Search for the cell housing the specified text and yield its (x, y) center coordinate. 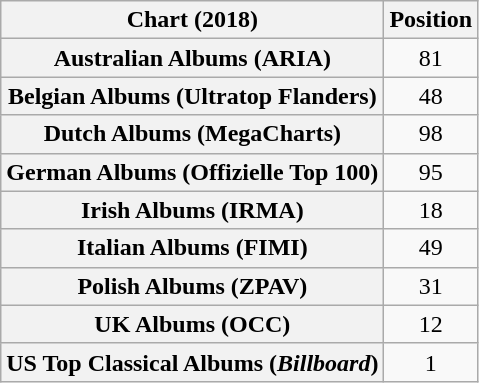
81 (431, 58)
German Albums (Offizielle Top 100) (192, 172)
98 (431, 134)
Australian Albums (ARIA) (192, 58)
Dutch Albums (MegaCharts) (192, 134)
Belgian Albums (Ultratop Flanders) (192, 96)
48 (431, 96)
12 (431, 324)
Irish Albums (IRMA) (192, 210)
Polish Albums (ZPAV) (192, 286)
Italian Albums (FIMI) (192, 248)
95 (431, 172)
Position (431, 20)
UK Albums (OCC) (192, 324)
Chart (2018) (192, 20)
US Top Classical Albums (Billboard) (192, 362)
1 (431, 362)
18 (431, 210)
49 (431, 248)
31 (431, 286)
